Identify which cell holds the provided text, then report its (X, Y) central coordinate. 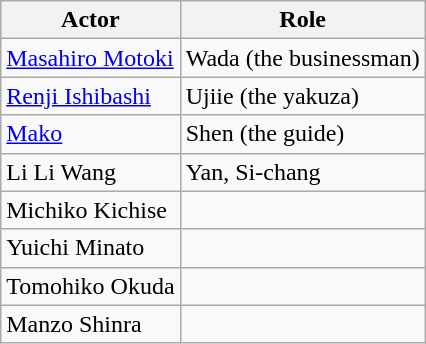
Actor (90, 20)
Yan, Si-chang (302, 172)
Tomohiko Okuda (90, 286)
Shen (the guide) (302, 134)
Renji Ishibashi (90, 96)
Role (302, 20)
Wada (the businessman) (302, 58)
Michiko Kichise (90, 210)
Li Li Wang (90, 172)
Mako (90, 134)
Ujiie (the yakuza) (302, 96)
Manzo Shinra (90, 324)
Yuichi Minato (90, 248)
Masahiro Motoki (90, 58)
